Search for the cell housing the specified text and yield its [X, Y] center coordinate. 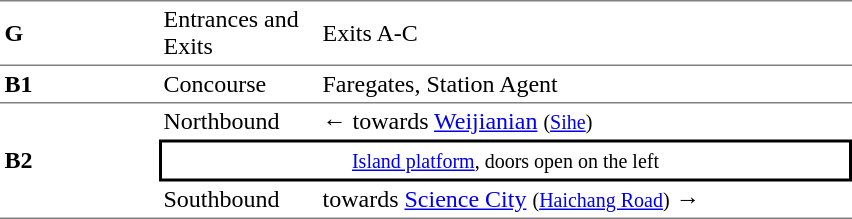
Northbound [238, 122]
← towards Weijianian (Sihe) [585, 122]
Entrances and Exits [238, 33]
Concourse [238, 85]
G [80, 33]
Exits A-C [585, 33]
B1 [80, 85]
Faregates, Station Agent [585, 85]
Island platform, doors open on the left [506, 161]
